Return the [x, y] coordinate for the center point of the cell that contains the specified text.  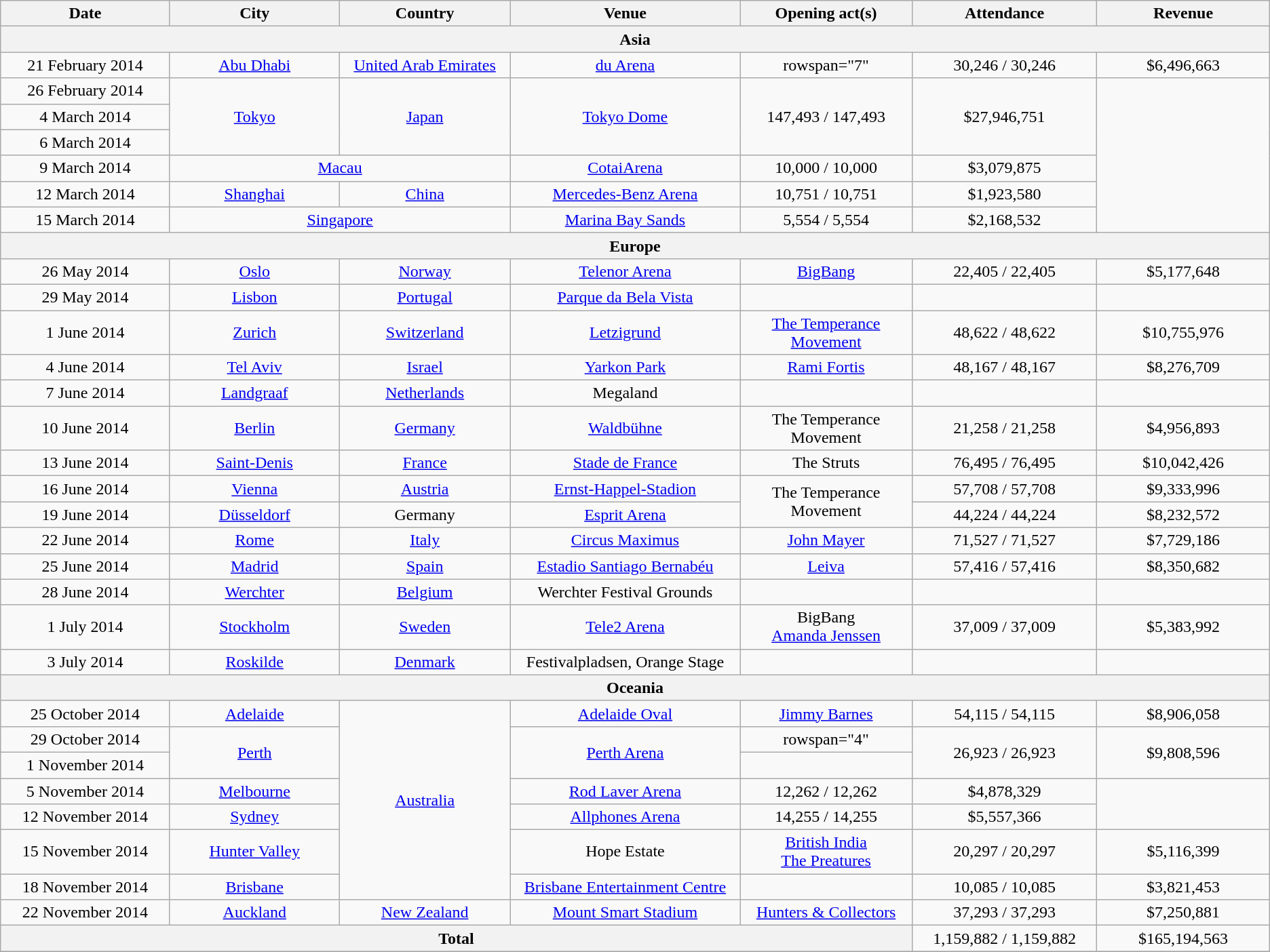
Tokyo Dome [626, 117]
29 May 2014 [85, 297]
54,115 / 54,115 [1004, 713]
Asia [635, 39]
22 June 2014 [85, 540]
1 June 2014 [85, 332]
5,554 / 5,554 [826, 220]
30,246 / 30,246 [1004, 65]
Mount Smart Stadium [626, 913]
Mercedes-Benz Arena [626, 194]
57,708 / 57,708 [1004, 489]
Telenor Arena [626, 271]
Japan [425, 117]
12,262 / 12,262 [826, 791]
Stockholm [254, 627]
City [254, 14]
Tokyo [254, 117]
10 June 2014 [85, 429]
Australia [425, 800]
Parque da Bela Vista [626, 297]
4 June 2014 [85, 368]
6 March 2014 [85, 142]
Singapore [340, 220]
37,293 / 37,293 [1004, 913]
Shanghai [254, 194]
Europe [635, 245]
$6,496,663 [1183, 65]
57,416 / 57,416 [1004, 566]
Zurich [254, 332]
Italy [425, 540]
7 June 2014 [85, 393]
1 July 2014 [85, 627]
Norway [425, 271]
Megaland [626, 393]
16 June 2014 [85, 489]
Berlin [254, 429]
Brisbane Entertainment Centre [626, 887]
$1,923,580 [1004, 194]
$7,250,881 [1183, 913]
10,000 / 10,000 [826, 168]
18 November 2014 [85, 887]
Rod Laver Arena [626, 791]
Estadio Santiago Bernabéu [626, 566]
13 June 2014 [85, 463]
15 March 2014 [85, 220]
Country [425, 14]
CotaiArena [626, 168]
rowspan="4" [826, 739]
British IndiaThe Preatures [826, 852]
21 February 2014 [85, 65]
Jimmy Barnes [826, 713]
$8,232,572 [1183, 515]
$5,383,992 [1183, 627]
Saint-Denis [254, 463]
25 October 2014 [85, 713]
Hunter Valley [254, 852]
Denmark [425, 662]
$5,177,648 [1183, 271]
44,224 / 44,224 [1004, 515]
Waldbühne [626, 429]
26 February 2014 [85, 91]
BigBangAmanda Jenssen [826, 627]
Adelaide [254, 713]
29 October 2014 [85, 739]
du Arena [626, 65]
9 March 2014 [85, 168]
$7,729,186 [1183, 540]
Allphones Arena [626, 817]
Werchter Festival Grounds [626, 592]
Roskilde [254, 662]
14,255 / 14,255 [826, 817]
Ernst-Happel-Stadion [626, 489]
Hope Estate [626, 852]
Sydney [254, 817]
United Arab Emirates [425, 65]
5 November 2014 [85, 791]
Opening act(s) [826, 14]
15 November 2014 [85, 852]
Macau [340, 168]
Perth Arena [626, 752]
$3,079,875 [1004, 168]
26,923 / 26,923 [1004, 752]
1,159,882 / 1,159,882 [1004, 938]
20,297 / 20,297 [1004, 852]
Yarkon Park [626, 368]
Letzigrund [626, 332]
Total [457, 938]
$9,333,996 [1183, 489]
10,085 / 10,085 [1004, 887]
Oslo [254, 271]
4 March 2014 [85, 117]
Festivalpladsen, Orange Stage [626, 662]
12 March 2014 [85, 194]
Revenue [1183, 14]
26 May 2014 [85, 271]
Stade de France [626, 463]
$10,755,976 [1183, 332]
Landgraaf [254, 393]
3 July 2014 [85, 662]
1 November 2014 [85, 765]
Auckland [254, 913]
22 November 2014 [85, 913]
Abu Dhabi [254, 65]
Madrid [254, 566]
Melbourne [254, 791]
71,527 / 71,527 [1004, 540]
19 June 2014 [85, 515]
Perth [254, 752]
Israel [425, 368]
Hunters & Collectors [826, 913]
$10,042,426 [1183, 463]
China [425, 194]
Leiva [826, 566]
21,258 / 21,258 [1004, 429]
$8,906,058 [1183, 713]
Venue [626, 14]
John Mayer [826, 540]
Switzerland [425, 332]
Sweden [425, 627]
Spain [425, 566]
Date [85, 14]
$27,946,751 [1004, 117]
Tel Aviv [254, 368]
New Zealand [425, 913]
$4,878,329 [1004, 791]
48,622 / 48,622 [1004, 332]
22,405 / 22,405 [1004, 271]
Portugal [425, 297]
France [425, 463]
Adelaide Oval [626, 713]
12 November 2014 [85, 817]
$8,276,709 [1183, 368]
Rami Fortis [826, 368]
$8,350,682 [1183, 566]
Düsseldorf [254, 515]
Oceania [635, 688]
$165,194,563 [1183, 938]
Attendance [1004, 14]
76,495 / 76,495 [1004, 463]
$3,821,453 [1183, 887]
Netherlands [425, 393]
$2,168,532 [1004, 220]
10,751 / 10,751 [826, 194]
rowspan="7" [826, 65]
37,009 / 37,009 [1004, 627]
Austria [425, 489]
48,167 / 48,167 [1004, 368]
Marina Bay Sands [626, 220]
Esprit Arena [626, 515]
Brisbane [254, 887]
$5,557,366 [1004, 817]
Tele2 Arena [626, 627]
Lisbon [254, 297]
$4,956,893 [1183, 429]
Vienna [254, 489]
25 June 2014 [85, 566]
Rome [254, 540]
$9,808,596 [1183, 752]
$5,116,399 [1183, 852]
Circus Maximus [626, 540]
Belgium [425, 592]
Werchter [254, 592]
The Struts [826, 463]
28 June 2014 [85, 592]
147,493 / 147,493 [826, 117]
BigBang [826, 271]
